Locate the cell with the specified text and output its [X, Y] center coordinate. 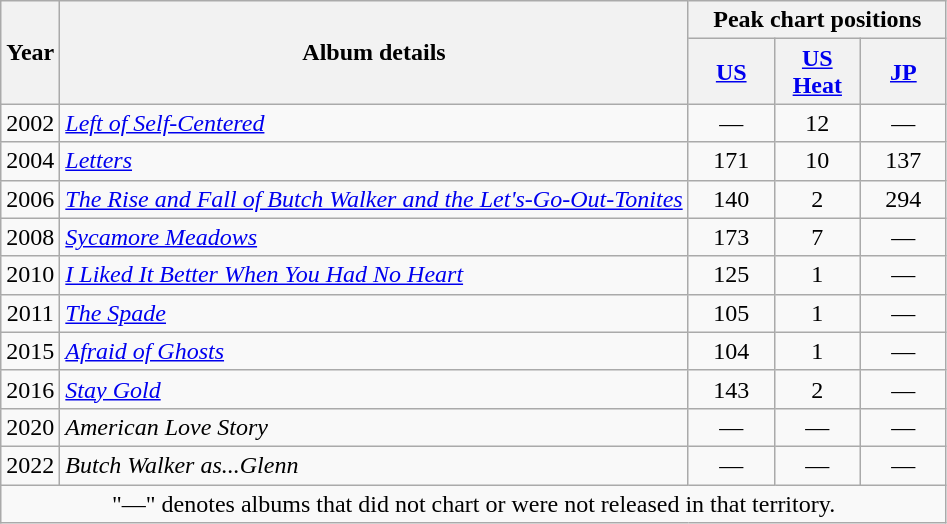
2015 [30, 351]
I Liked It Better When You Had No Heart [374, 275]
JP [903, 72]
125 [731, 275]
2006 [30, 199]
105 [731, 313]
2011 [30, 313]
171 [731, 161]
Year [30, 52]
Afraid of Ghosts [374, 351]
2022 [30, 465]
2002 [30, 123]
USHeat [817, 72]
Butch Walker as...Glenn [374, 465]
2020 [30, 427]
7 [817, 237]
Left of Self-Centered [374, 123]
American Love Story [374, 427]
Sycamore Meadows [374, 237]
137 [903, 161]
12 [817, 123]
Letters [374, 161]
Album details [374, 52]
2016 [30, 389]
Stay Gold [374, 389]
The Spade [374, 313]
104 [731, 351]
2004 [30, 161]
The Rise and Fall of Butch Walker and the Let's-Go-Out-Tonites [374, 199]
294 [903, 199]
2010 [30, 275]
2008 [30, 237]
Peak chart positions [817, 20]
173 [731, 237]
143 [731, 389]
10 [817, 161]
"—" denotes albums that did not chart or were not released in that territory. [474, 503]
140 [731, 199]
US [731, 72]
